Provide the [X, Y] coordinate of the cell's center where the given text is located.  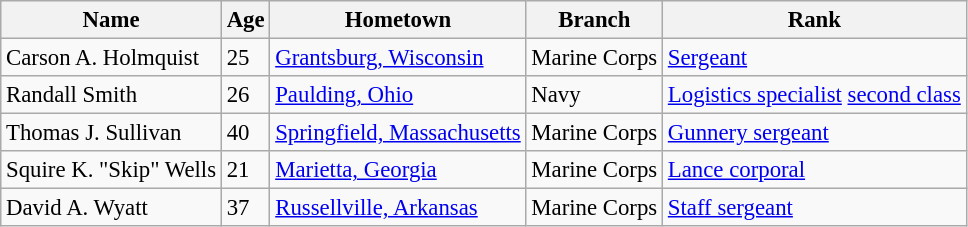
Logistics specialist second class [815, 95]
Gunnery sergeant [815, 133]
Rank [815, 20]
Squire K. "Skip" Wells [112, 170]
Lance corporal [815, 170]
Name [112, 20]
Paulding, Ohio [398, 95]
40 [246, 133]
26 [246, 95]
Russellville, Arkansas [398, 208]
Marietta, Georgia [398, 170]
Sergeant [815, 58]
Grantsburg, Wisconsin [398, 58]
Branch [594, 20]
21 [246, 170]
Hometown [398, 20]
37 [246, 208]
Carson A. Holmquist [112, 58]
Thomas J. Sullivan [112, 133]
Staff sergeant [815, 208]
25 [246, 58]
Navy [594, 95]
David A. Wyatt [112, 208]
Springfield, Massachusetts [398, 133]
Randall Smith [112, 95]
Age [246, 20]
